Scan for the cell matching the given text and deliver its (x, y) coordinate at center. 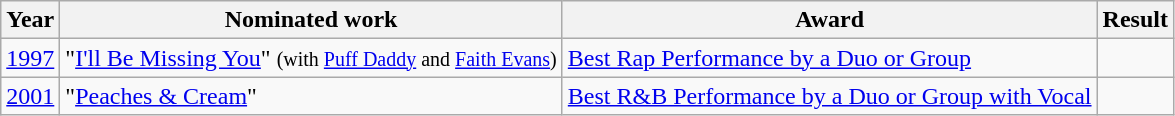
Best Rap Performance by a Duo or Group (830, 58)
Result (1135, 20)
Nominated work (311, 20)
Best R&B Performance by a Duo or Group with Vocal (830, 96)
Award (830, 20)
1997 (30, 58)
2001 (30, 96)
"Peaches & Cream" (311, 96)
Year (30, 20)
"I'll Be Missing You" (with Puff Daddy and Faith Evans) (311, 58)
